Pinpoint the cell where the given text exists, returning its [x, y] midpoint coordinate. 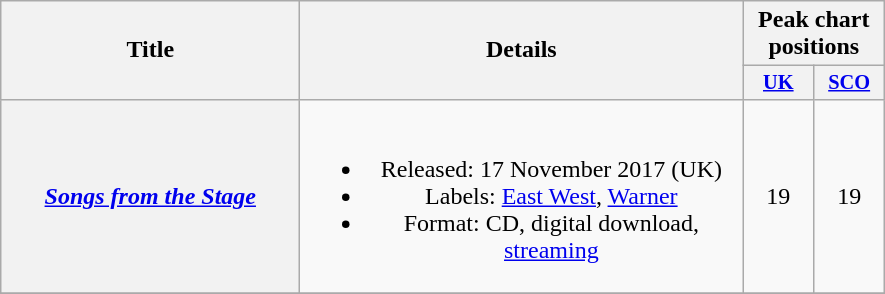
UK [778, 83]
Released: 17 November 2017 (UK)Labels: East West, WarnerFormat: CD, digital download, streaming [522, 196]
Title [150, 50]
Songs from the Stage [150, 196]
SCO [850, 83]
Peak chart positions [814, 34]
Details [522, 50]
